Pinpoint the cell where the given text exists, returning its (X, Y) midpoint coordinate. 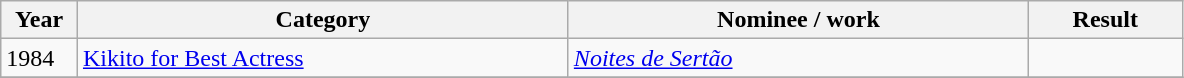
Kikito for Best Actress (322, 58)
1984 (40, 58)
Year (40, 20)
Result (1106, 20)
Category (322, 20)
Noites de Sertão (798, 58)
Nominee / work (798, 20)
